Detect which cell encompasses the target text, then output its [X, Y] center coordinate. 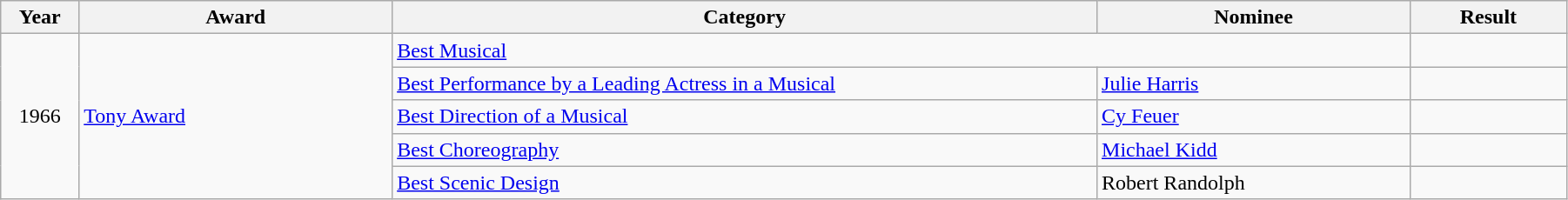
Best Musical [901, 50]
1966 [40, 117]
Best Performance by a Leading Actress in a Musical [745, 83]
Result [1488, 17]
Year [40, 17]
Best Direction of a Musical [745, 117]
Category [745, 17]
Best Choreography [745, 150]
Nominee [1254, 17]
Cy Feuer [1254, 117]
Award [236, 17]
Robert Randolph [1254, 183]
Tony Award [236, 117]
Best Scenic Design [745, 183]
Michael Kidd [1254, 150]
Julie Harris [1254, 83]
